For the text-containing cell, return its midpoint in (X, Y) coordinate format. 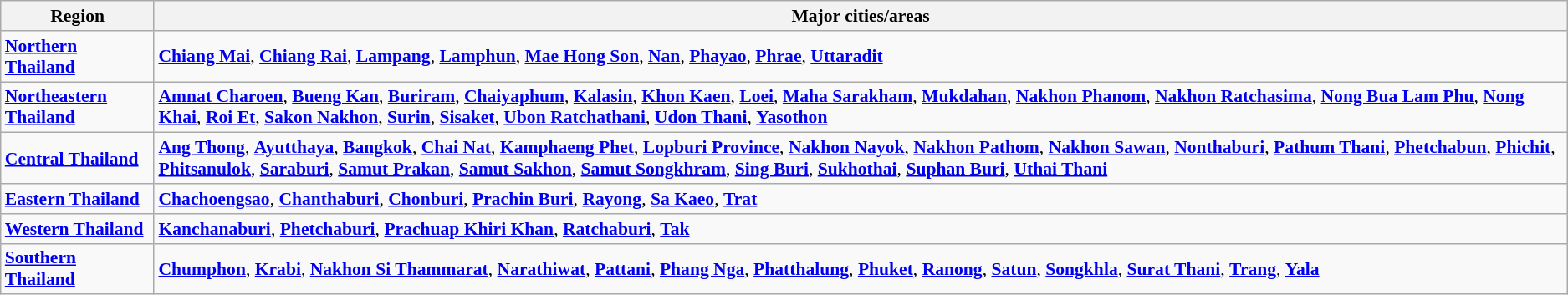
Northeastern Thailand (78, 107)
Chumphon, Krabi, Nakhon Si Thammarat, Narathiwat, Pattani, Phang Nga, Phatthalung, Phuket, Ranong, Satun, Songkhla, Surat Thani, Trang, Yala (860, 269)
Major cities/areas (860, 16)
Chiang Mai, Chiang Rai, Lampang, Lamphun, Mae Hong Son, Nan, Phayao, Phrae, Uttaradit (860, 57)
Central Thailand (78, 159)
Western Thailand (78, 229)
Eastern Thailand (78, 199)
Region (78, 16)
Northern Thailand (78, 57)
Kanchanaburi, Phetchaburi, Prachuap Khiri Khan, Ratchaburi, Tak (860, 229)
Southern Thailand (78, 269)
Chachoengsao, Chanthaburi, Chonburi, Prachin Buri, Rayong, Sa Kaeo, Trat (860, 199)
